Determine the [X, Y] coordinate at the center of the cell enclosing the given text.  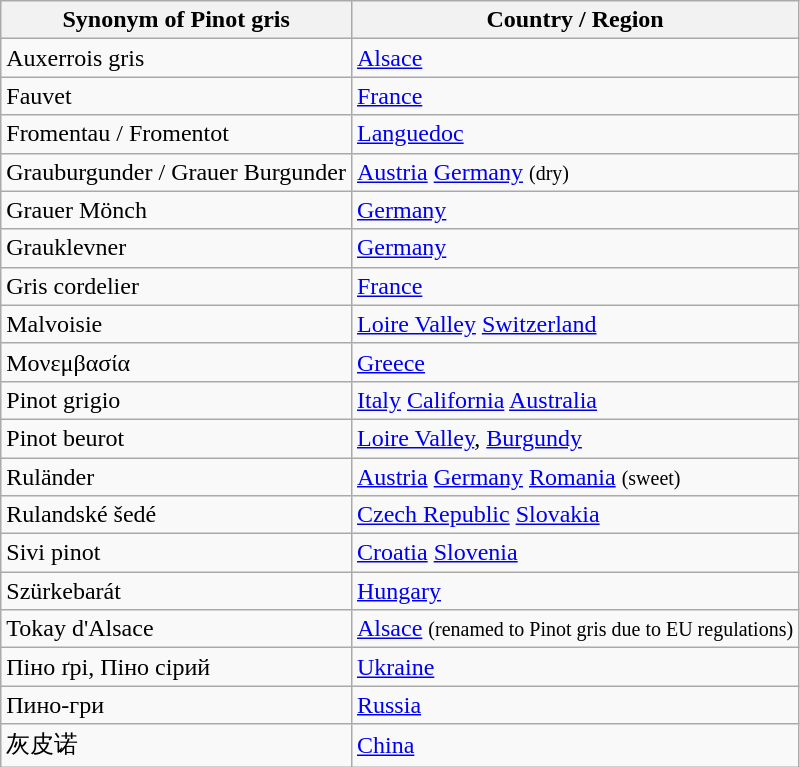
Fauvet [176, 96]
Czech Republic Slovakia [574, 515]
Μονεμβασία [176, 362]
Tokay d'Alsace [176, 629]
Country / Region [574, 20]
Austria Germany Romania (sweet) [574, 477]
Піно ґрі, Піно сірий [176, 667]
Russia [574, 705]
灰皮诺 [176, 746]
Szürkebarát [176, 591]
Gris cordelier [176, 286]
Italy California Australia [574, 400]
Greece [574, 362]
Fromentau / Fromentot [176, 134]
Loire Valley Switzerland [574, 324]
Rulandské šedé [176, 515]
Malvoisie [176, 324]
Sivi pinot [176, 553]
Grauklevner [176, 248]
Ruländer [176, 477]
Hungary [574, 591]
Languedoc [574, 134]
China [574, 746]
Alsace (renamed to Pinot gris due to EU regulations) [574, 629]
Pinot beurot [176, 438]
Croatia Slovenia [574, 553]
Пино-гри [176, 705]
Auxerrois gris [176, 58]
Synonym of Pinot gris [176, 20]
Pinot grigio [176, 400]
Grauburgunder / Grauer Burgunder [176, 172]
Austria Germany (dry) [574, 172]
Loire Valley, Burgundy [574, 438]
Alsace [574, 58]
Ukraine [574, 667]
Grauer Mönch [176, 210]
